Scan for the cell matching the given text and deliver its [x, y] coordinate at center. 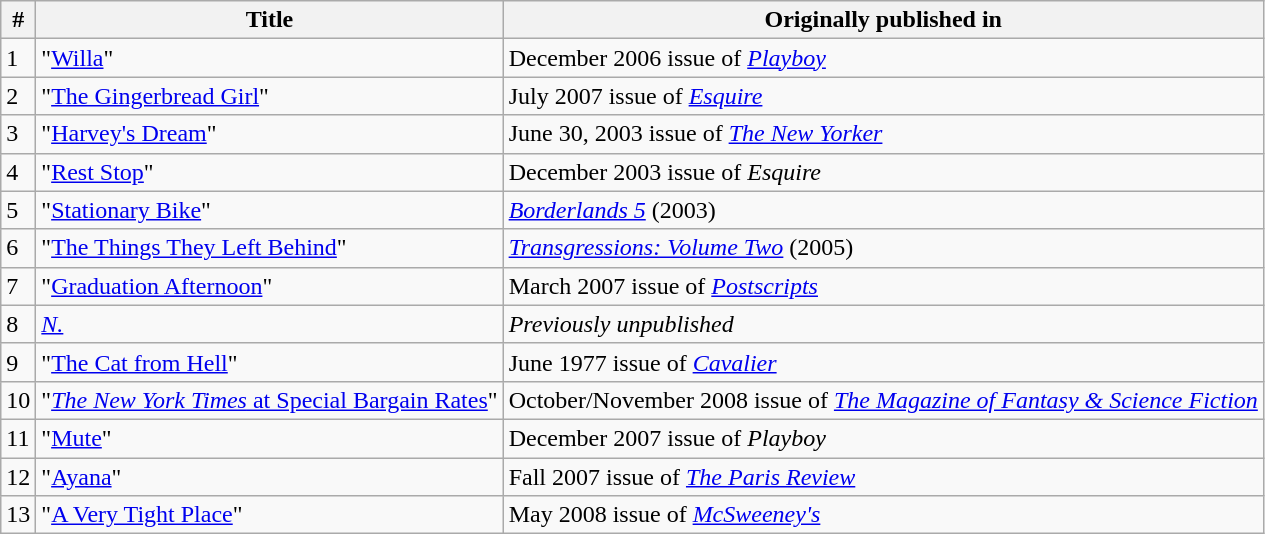
# [18, 20]
"The New York Times at Special Bargain Rates" [270, 400]
7 [18, 286]
"The Cat from Hell" [270, 362]
June 30, 2003 issue of The New Yorker [883, 134]
N. [270, 324]
Previously unpublished [883, 324]
"Stationary Bike" [270, 210]
March 2007 issue of Postscripts [883, 286]
8 [18, 324]
9 [18, 362]
Title [270, 20]
December 2006 issue of Playboy [883, 58]
6 [18, 248]
10 [18, 400]
June 1977 issue of Cavalier [883, 362]
Borderlands 5 (2003) [883, 210]
"Mute" [270, 438]
"The Gingerbread Girl" [270, 96]
"A Very Tight Place" [270, 515]
July 2007 issue of Esquire [883, 96]
Fall 2007 issue of The Paris Review [883, 477]
December 2007 issue of Playboy [883, 438]
May 2008 issue of McSweeney's [883, 515]
12 [18, 477]
Originally published in [883, 20]
Transgressions: Volume Two (2005) [883, 248]
5 [18, 210]
3 [18, 134]
"Rest Stop" [270, 172]
2 [18, 96]
13 [18, 515]
October/November 2008 issue of The Magazine of Fantasy & Science Fiction [883, 400]
"Willa" [270, 58]
11 [18, 438]
December 2003 issue of Esquire [883, 172]
1 [18, 58]
4 [18, 172]
"The Things They Left Behind" [270, 248]
"Graduation Afternoon" [270, 286]
"Harvey's Dream" [270, 134]
"Ayana" [270, 477]
